Return the (X, Y) coordinate for the center point of the cell that contains the specified text.  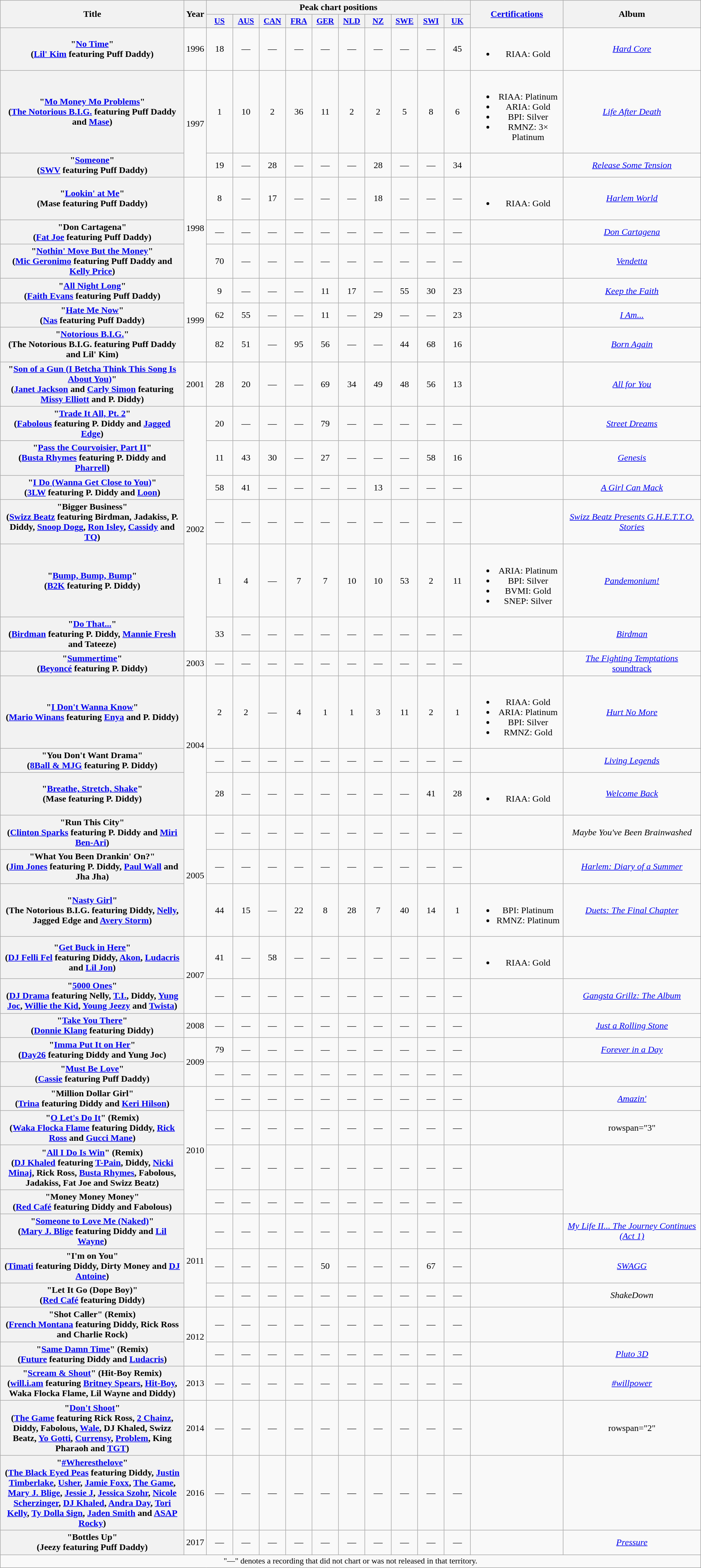
I Am... (632, 315)
2007 (195, 975)
15 (246, 910)
51 (246, 344)
RIAA: PlatinumARIA: GoldBPI: SilverRMNZ: 3× Platinum (517, 112)
"Son of a Gun (I Betcha Think This Song Is About You)"(Janet Jackson and Carly Simon featuring Missy Elliott and P. Diddy) (92, 384)
1998 (195, 228)
2002 (195, 529)
"Hate Me Now"(Nas featuring Puff Daddy) (92, 315)
45 (458, 49)
"Scream & Shout" (Hit-Boy Remix)(will.i.am featuring Britney Spears, Hit-Boy, Waka Flocka Flame, Lil Wayne and Diddy) (92, 1383)
"5000 Ones"(DJ Drama featuring Nelly, T.I., Diddy, Yung Joc, Willie the Kid, Young Jeezy and Twista) (92, 996)
Hard Core (632, 49)
9 (219, 291)
"No Time"(Lil' Kim featuring Puff Daddy) (92, 49)
"All Night Long"(Faith Evans featuring Puff Daddy) (92, 291)
27 (325, 458)
33 (219, 634)
"Nasty Girl"(The Notorious B.I.G. featuring Diddy, Nelly, Jagged Edge and Avery Storm) (92, 910)
"Shot Caller" (Remix)(French Montana featuring Diddy, Rick Ross and Charlie Rock) (92, 1325)
Street Dreams (632, 423)
A Girl Can Mack (632, 487)
62 (219, 315)
"Nothin' Move But the Money"(Mic Geronimo featuring Puff Daddy and Kelly Price) (92, 261)
"Must Be Love"(Cassie featuring Puff Daddy) (92, 1074)
Forever in a Day (632, 1050)
GER (325, 21)
2001 (195, 384)
All for You (632, 384)
Living Legends (632, 761)
Title (92, 14)
Pandemonium! (632, 580)
rowspan="2" (632, 1428)
Genesis (632, 458)
Pressure (632, 1543)
68 (431, 344)
6 (458, 112)
"Don Cartagena"(Fat Joe featuring Puff Daddy) (92, 232)
5 (404, 112)
NZ (378, 21)
"Take You There"(Donnie Klang featuring Diddy) (92, 1025)
"Run This City"(Clinton Sparks featuring P. Diddy and Miri Ben-Ari) (92, 832)
"Someone"(SWV featuring Puff Daddy) (92, 165)
UK (458, 21)
Certifications (517, 14)
RIAA: GoldARIA: PlatinumBPI: SilverRMNZ: Gold (517, 712)
53 (404, 580)
"What You Been Drankin' On?"(Jim Jones featuring P. Diddy, Paul Wall and Jha Jha) (92, 867)
"Let It Go (Dope Boy)"(Red Café featuring Diddy) (92, 1295)
"Get Buck in Here"(DJ Felli Fel featuring Diddy, Akon, Ludacris and Lil Jon) (92, 958)
NLD (352, 21)
SWAGG (632, 1265)
"Money Money Money"(Red Café featuring Diddy and Fabolous) (92, 1202)
43 (246, 458)
Album (632, 14)
"—" denotes a recording that did not chart or was not released in that territory. (350, 1561)
"Million Dollar Girl"(Trina featuring Diddy and Keri Hilson) (92, 1098)
2014 (195, 1428)
1996 (195, 49)
BPI: PlatinumRMNZ: Platinum (517, 910)
Life After Death (632, 112)
1999 (195, 320)
2011 (195, 1260)
40 (404, 910)
"Someone to Love Me (Naked)"(Mary J. Blige featuring Diddy and Lil Wayne) (92, 1231)
"I Don't Wanna Know"(Mario Winans featuring Enya and P. Diddy) (92, 712)
Harlem: Diary of a Summer (632, 867)
2016 (195, 1493)
82 (219, 344)
Peak chart positions (339, 7)
"All I Do Is Win" (Remix)(DJ Khaled featuring T-Pain, Diddy, Nicki Minaj, Rick Ross, Busta Rhymes, Fabolous, Jadakiss, Fat Joe and Swizz Beatz) (92, 1167)
"Imma Put It on Her"(Day26 featuring Diddy and Yung Joc) (92, 1050)
"Bump, Bump, Bump"(B2K featuring P. Diddy) (92, 580)
"Bottles Up"(Jeezy featuring Puff Daddy) (92, 1543)
3 (378, 712)
SWE (404, 21)
Born Again (632, 344)
67 (431, 1265)
14 (431, 910)
Don Cartagena (632, 232)
"Lookin' at Me"(Mase featuring Puff Daddy) (92, 198)
Amazin' (632, 1098)
29 (378, 315)
50 (325, 1265)
95 (299, 344)
2008 (195, 1025)
"Trade It All, Pt. 2"(Fabolous featuring P. Diddy and Jagged Edge) (92, 423)
Swizz Beatz Presents G.H.E.T.T.O. Stories (632, 522)
CAN (273, 21)
"Notorious B.I.G."(The Notorious B.I.G. featuring Puff Daddy and Lil' Kim) (92, 344)
US (219, 21)
"Breathe, Stretch, Shake"(Mase featuring P. Diddy) (92, 794)
2013 (195, 1383)
"I'm on You"(Timati featuring Diddy, Dirty Money and DJ Antoine) (92, 1265)
"Same Damn Time" (Remix)(Future featuring Diddy and Ludacris) (92, 1354)
FRA (299, 21)
"You Don't Want Drama"(8Ball & MJG featuring P. Diddy) (92, 761)
2012 (195, 1337)
36 (299, 112)
Duets: The Final Chapter (632, 910)
49 (378, 384)
My Life II... The Journey Continues (Act 1) (632, 1231)
Maybe You've Been Brainwashed (632, 832)
Just a Rolling Stone (632, 1025)
Year (195, 14)
Hurt No More (632, 712)
ShakeDown (632, 1295)
19 (219, 165)
"Mo Money Mo Problems"(The Notorious B.I.G. featuring Puff Daddy and Mase) (92, 112)
1997 (195, 124)
Gangsta Grillz: The Album (632, 996)
2009 (195, 1062)
The Fighting Temptations soundtrack (632, 663)
#willpower (632, 1383)
ARIA: PlatinumBPI: SilverBVMI: GoldSNEP: Silver (517, 580)
2003 (195, 663)
AUS (246, 21)
"Bigger Business"(Swizz Beatz featuring Birdman, Jadakiss, P. Diddy, Snoop Dogg, Ron Isley, Cassidy and TQ) (92, 522)
"I Do (Wanna Get Close to You)"(3LW featuring P. Diddy and Loon) (92, 487)
2005 (195, 876)
22 (299, 910)
"Pass the Courvoisier, Part II"(Busta Rhymes featuring P. Diddy and Pharrell) (92, 458)
70 (219, 261)
Harlem World (632, 198)
Vendetta (632, 261)
Welcome Back (632, 794)
"Summertime"(Beyoncé featuring P. Diddy) (92, 663)
2004 (195, 745)
69 (325, 384)
Release Some Tension (632, 165)
"O Let's Do It" (Remix)(Waka Flocka Flame featuring Diddy, Rick Ross and Gucci Mane) (92, 1128)
Keep the Faith (632, 291)
Pluto 3D (632, 1354)
Birdman (632, 634)
2017 (195, 1543)
SWI (431, 21)
2010 (195, 1150)
48 (404, 384)
rowspan="3" (632, 1128)
"Do That..."(Birdman featuring P. Diddy, Mannie Fresh and Tateeze) (92, 634)
